Return (X, Y) of the center of cell containing provided text 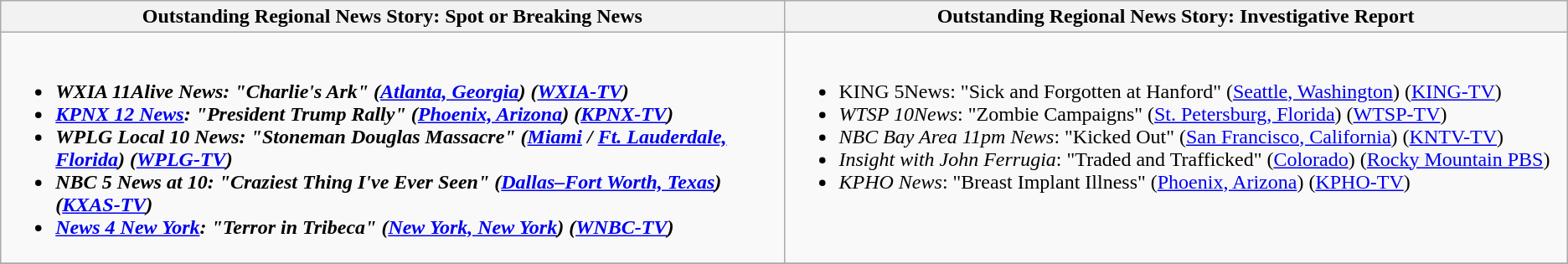
Outstanding Regional News Story: Investigative Report (1176, 17)
Outstanding Regional News Story: Spot or Breaking News (392, 17)
